Detect which cell encompasses the target text, then output its (X, Y) center coordinate. 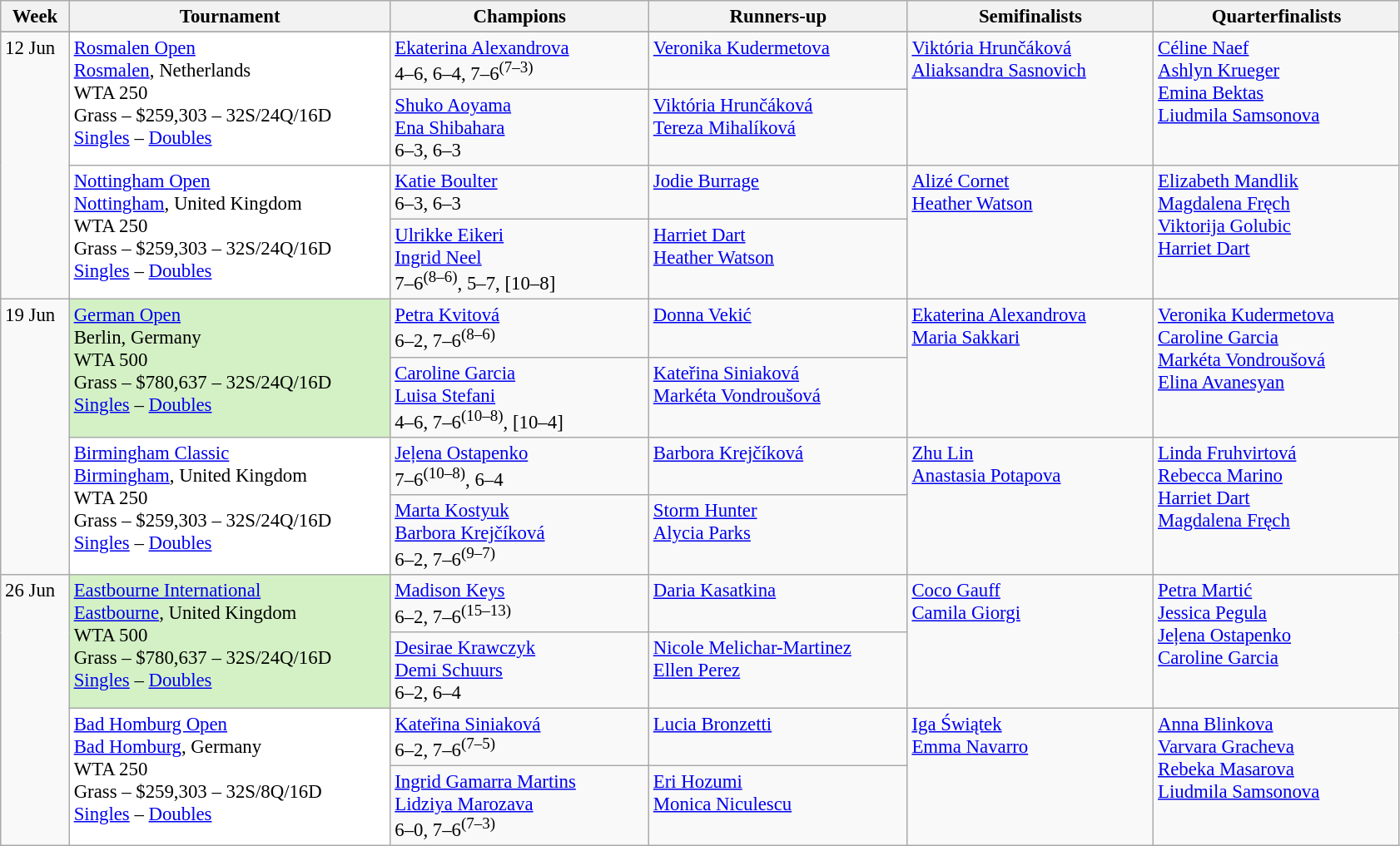
Anna Blinkova Varvara Gracheva Rebeka Masarova Liudmila Samsonova (1277, 777)
Marta Kostyuk Barbora Krejčíková6–2, 7–6(9–7) (519, 535)
Rosmalen OpenRosmalen, NetherlandsWTA 250Grass – $259,303 – 32S/24Q/16DSingles – Doubles (230, 100)
Ekaterina Alexandrova Maria Sakkari (1030, 368)
Birmingham ClassicBirmingham, United KingdomWTA 250Grass – $259,303 – 32S/24Q/16DSingles – Doubles (230, 506)
26 Jun (35, 710)
Viktória Hrunčáková Aliaksandra Sasnovich (1030, 100)
Kateřina Siniaková Markéta Vondroušová (779, 397)
Coco Gauff Camila Giorgi (1030, 642)
Week (35, 17)
12 Jun (35, 166)
Champions (519, 17)
Veronika Kudermetova Caroline Garcia Markéta Vondroušová Elina Avanesyan (1277, 368)
Céline Naef Ashlyn Krueger Emina Bektas Liudmila Samsonova (1277, 100)
Linda Fruhvirtová Rebecca Marino Harriet Dart Magdalena Fręch (1277, 506)
Shuko Aoyama Ena Shibahara6–3, 6–3 (519, 128)
Veronika Kudermetova (779, 62)
Barbora Krejčíková (779, 466)
Petra Martić Jessica Pegula Jeļena Ostapenko Caroline Garcia (1277, 642)
Runners-up (779, 17)
Ekaterina Alexandrova4–6, 6–4, 7–6(7–3) (519, 62)
Quarterfinalists (1277, 17)
Eastbourne InternationalEastbourne, United KingdomWTA 500Grass – $780,637 – 32S/24Q/16DSingles – Doubles (230, 642)
Ulrikke Eikeri Ingrid Neel7–6(8–6), 5–7, [10–8] (519, 260)
German OpenBerlin, GermanyWTA 500Grass – $780,637 – 32S/24Q/16DSingles – Doubles (230, 368)
Harriet Dart Heather Watson (779, 260)
Caroline Garcia Luisa Stefani4–6, 7–6(10–8), [10–4] (519, 397)
Petra Kvitová6–2, 7–6(8–6) (519, 328)
Elizabeth Mandlik Magdalena Fręch Viktorija Golubic Harriet Dart (1277, 233)
Viktória Hrunčáková Tereza Mihalíková (779, 128)
Jeļena Ostapenko7–6(10–8), 6–4 (519, 466)
Semifinalists (1030, 17)
Lucia Bronzetti (779, 737)
Madison Keys6–2, 7–6(15–13) (519, 604)
Katie Boulter6–3, 6–3 (519, 193)
Jodie Burrage (779, 193)
Tournament (230, 17)
Alizé Cornet Heather Watson (1030, 233)
Nicole Melichar-Martinez Ellen Perez (779, 670)
Donna Vekić (779, 328)
Bad Homburg OpenBad Homburg, GermanyWTA 250Grass – $259,303 – 32S/8Q/16DSingles – Doubles (230, 777)
Storm Hunter Alycia Parks (779, 535)
Iga Świątek Emma Navarro (1030, 777)
Kateřina Siniaková6–2, 7–6(7–5) (519, 737)
Ingrid Gamarra Martins Lidziya Marozava6–0, 7–6(7–3) (519, 806)
Daria Kasatkina (779, 604)
Desirae Krawczyk Demi Schuurs6–2, 6–4 (519, 670)
19 Jun (35, 438)
Eri Hozumi Monica Niculescu (779, 806)
Zhu Lin Anastasia Potapova (1030, 506)
Nottingham OpenNottingham, United KingdomWTA 250Grass – $259,303 – 32S/24Q/16DSingles – Doubles (230, 233)
